Output the (x, y) coordinate of the center of the cell containing the given text.  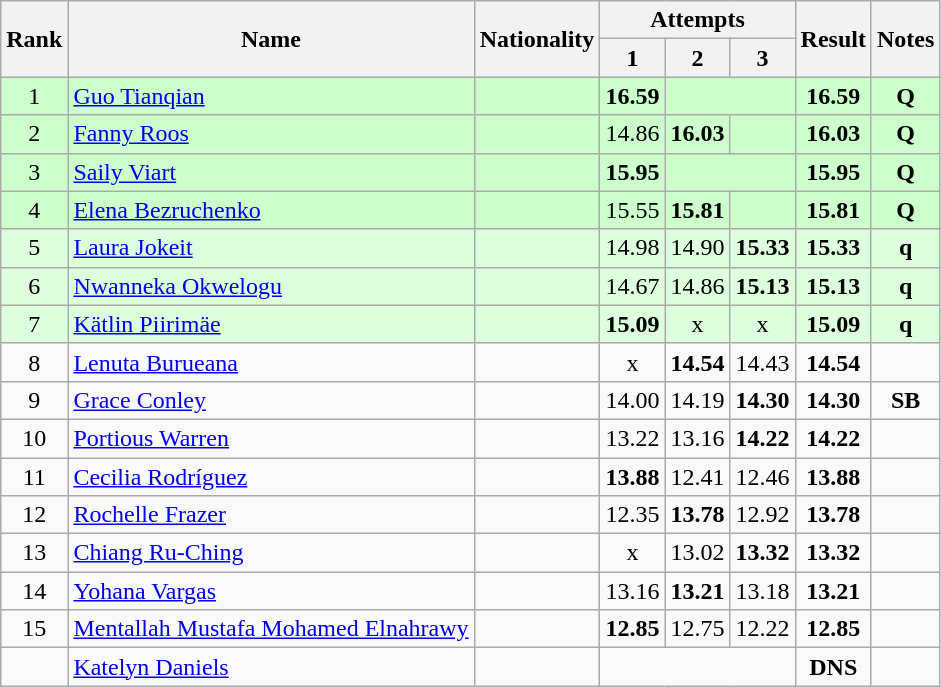
7 (34, 324)
Lenuta Burueana (271, 362)
14.43 (762, 362)
12.41 (698, 477)
11 (34, 477)
9 (34, 400)
10 (34, 438)
Elena Bezruchenko (271, 210)
15.55 (632, 210)
13 (34, 553)
Rank (34, 39)
14 (34, 591)
Katelyn Daniels (271, 667)
12 (34, 515)
Chiang Ru-Ching (271, 553)
4 (34, 210)
6 (34, 286)
Rochelle Frazer (271, 515)
14.98 (632, 248)
Laura Jokeit (271, 248)
13.18 (762, 591)
Name (271, 39)
15 (34, 629)
12.92 (762, 515)
Fanny Roos (271, 134)
14.90 (698, 248)
12.46 (762, 477)
Notes (905, 39)
13.22 (632, 438)
12.35 (632, 515)
Result (833, 39)
14.00 (632, 400)
Yohana Vargas (271, 591)
Kätlin Piirimäe (271, 324)
12.75 (698, 629)
12.22 (762, 629)
Nwanneka Okwelogu (271, 286)
Nationality (537, 39)
Cecilia Rodríguez (271, 477)
DNS (833, 667)
14.19 (698, 400)
8 (34, 362)
SB (905, 400)
Attempts (698, 20)
Saily Viart (271, 172)
Guo Tianqian (271, 96)
Mentallah Mustafa Mohamed Elnahrawy (271, 629)
Portious Warren (271, 438)
14.67 (632, 286)
Grace Conley (271, 400)
13.02 (698, 553)
5 (34, 248)
